Extract the [x, y] coordinate from the center of the cell holding the provided text.  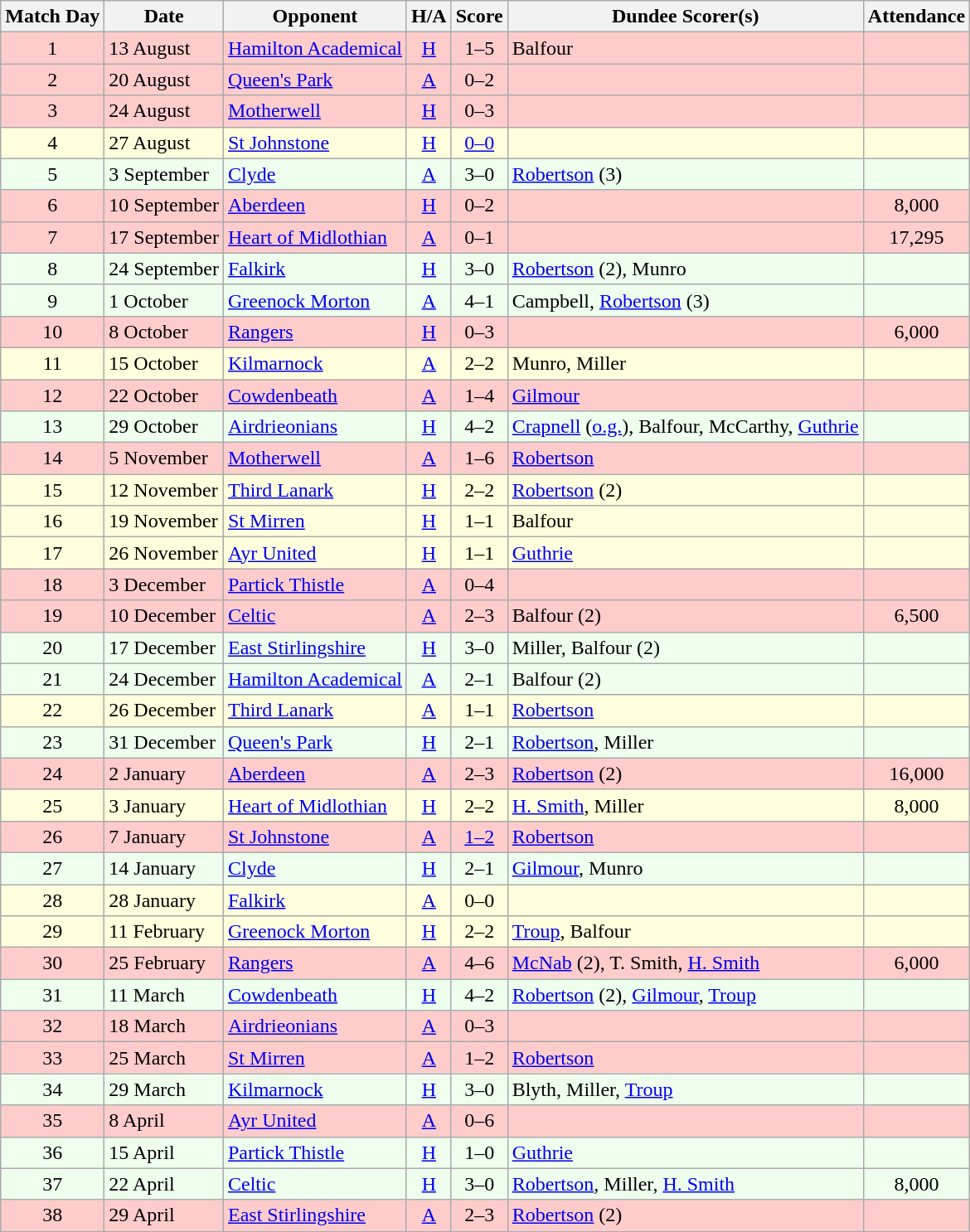
Date [164, 17]
14 [53, 458]
Score [479, 17]
36 [53, 1152]
24 September [164, 269]
Match Day [53, 17]
10 December [164, 616]
4 [53, 143]
8 April [164, 1121]
34 [53, 1089]
37 [53, 1184]
31 [53, 995]
18 March [164, 1026]
17 September [164, 237]
26 December [164, 711]
20 August [164, 80]
H/A [429, 17]
11 [53, 363]
21 [53, 679]
8 [53, 269]
30 [53, 963]
23 [53, 742]
15 October [164, 363]
33 [53, 1058]
19 [53, 616]
25 [53, 805]
1 [53, 48]
19 November [164, 521]
1 October [164, 300]
3 January [164, 805]
29 October [164, 427]
0–1 [479, 237]
38 [53, 1215]
25 February [164, 963]
11 March [164, 995]
14 January [164, 868]
29 [53, 932]
18 [53, 584]
Attendance [916, 17]
Gilmour [685, 395]
17 December [164, 648]
5 [53, 174]
13 [53, 427]
Gilmour, Munro [685, 868]
Robertson (3) [685, 174]
Robertson (2), Munro [685, 269]
17,295 [916, 237]
Blyth, Miller, Troup [685, 1089]
11 February [164, 932]
20 [53, 648]
Miller, Balfour (2) [685, 648]
1–5 [479, 48]
Robertson (2), Gilmour, Troup [685, 995]
24 December [164, 679]
3 September [164, 174]
1–4 [479, 395]
4–6 [479, 963]
Troup, Balfour [685, 932]
1–6 [479, 458]
10 September [164, 206]
26 [53, 837]
13 August [164, 48]
31 December [164, 742]
24 August [164, 111]
0–4 [479, 584]
15 [53, 490]
25 March [164, 1058]
28 [53, 900]
29 April [164, 1215]
22 April [164, 1184]
22 [53, 711]
15 April [164, 1152]
17 [53, 553]
Dundee Scorer(s) [685, 17]
0–6 [479, 1121]
Opponent [315, 17]
4–1 [479, 300]
McNab (2), T. Smith, H. Smith [685, 963]
27 [53, 868]
9 [53, 300]
Campbell, Robertson (3) [685, 300]
26 November [164, 553]
7 [53, 237]
27 August [164, 143]
16,000 [916, 774]
24 [53, 774]
Robertson, Miller, H. Smith [685, 1184]
3 [53, 111]
Crapnell (o.g.), Balfour, McCarthy, Guthrie [685, 427]
22 October [164, 395]
10 [53, 332]
2 January [164, 774]
12 [53, 395]
H. Smith, Miller [685, 805]
3 December [164, 584]
Robertson, Miller [685, 742]
5 November [164, 458]
Munro, Miller [685, 363]
1–0 [479, 1152]
2 [53, 80]
35 [53, 1121]
32 [53, 1026]
12 November [164, 490]
8 October [164, 332]
6 [53, 206]
16 [53, 521]
28 January [164, 900]
6,500 [916, 616]
29 March [164, 1089]
7 January [164, 837]
